Capture the cell that displays the provided text and extract its [x, y] central coordinate. 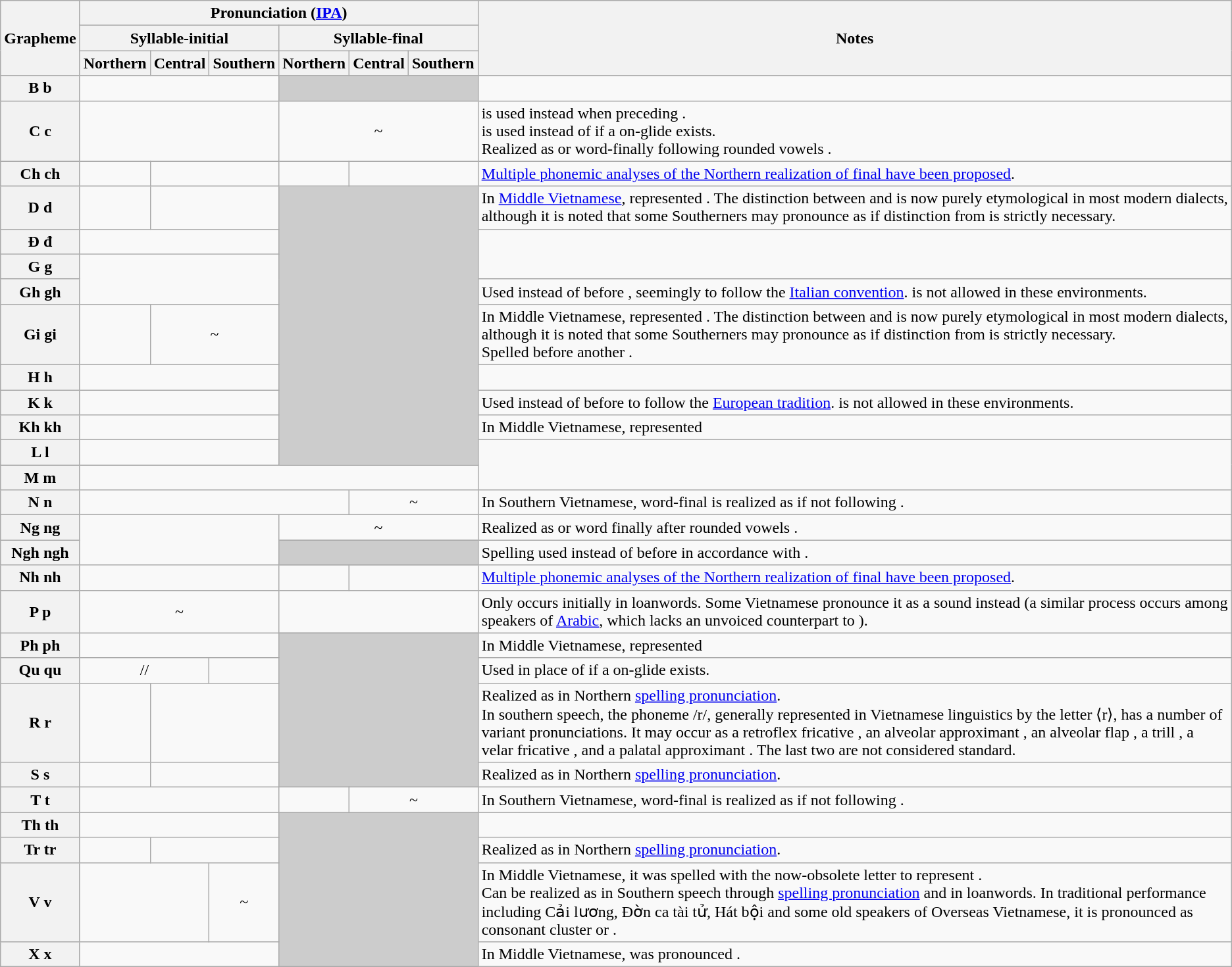
In Middle Vietnamese, was pronounced . [854, 955]
R r [40, 722]
Đ đ [40, 241]
Ch ch [40, 174]
C c [40, 131]
H h [40, 377]
Th th [40, 825]
Used instead of before , seemingly to follow the Italian convention. is not allowed in these environments. [854, 291]
V v [40, 903]
Syllable-final [379, 38]
// [145, 670]
is used instead when preceding . is used instead of if a on-glide exists.Realized as or word-finally following rounded vowels . [854, 131]
Syllable-initial [179, 38]
Used instead of before to follow the European tradition. is not allowed in these environments. [854, 402]
Kh kh [40, 428]
K k [40, 402]
P p [40, 612]
Notes [854, 38]
D d [40, 208]
Grapheme [40, 38]
Tr tr [40, 850]
N n [40, 503]
G g [40, 266]
Ph ph [40, 645]
Gh gh [40, 291]
Ng ng [40, 528]
Used in place of if a on-glide exists. [854, 670]
Gi gi [40, 334]
S s [40, 775]
B b [40, 88]
Pronunciation (IPA) [279, 13]
M m [40, 478]
Nh nh [40, 578]
Spelling used instead of before in accordance with . [854, 553]
Ngh ngh [40, 553]
L l [40, 453]
X x [40, 955]
Qu qu [40, 670]
T t [40, 800]
Realized as or word finally after rounded vowels . [854, 528]
